From the cell containing the given text, extract its center point as [x, y] coordinate. 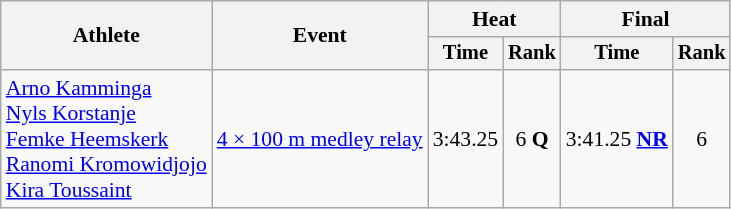
6 Q [532, 139]
Athlete [106, 36]
Event [320, 36]
Arno KammingaNyls KorstanjeFemke HeemskerkRanomi KromowidjojoKira Toussaint [106, 139]
4 × 100 m medley relay [320, 139]
6 [702, 139]
3:41.25 NR [617, 139]
3:43.25 [466, 139]
Heat [494, 19]
Final [646, 19]
